Determine the [x, y] coordinate at the center of the cell enclosing the given text.  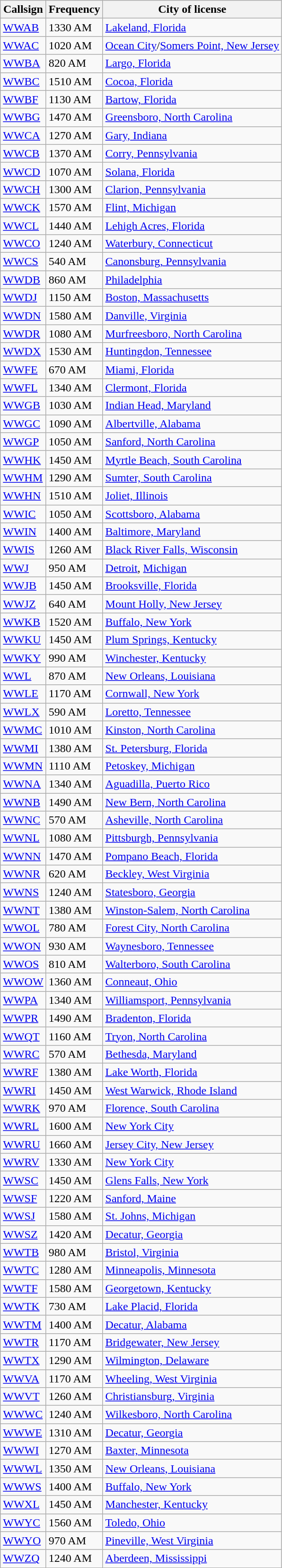
WWMN [23, 766]
1530 AM [74, 352]
Glens Falls, New York [192, 1180]
Sanford, North Carolina [192, 442]
Huntingdon, Tennessee [192, 352]
Indian Head, Maryland [192, 406]
Manchester, Kentucky [192, 1505]
1130 AM [74, 99]
Miami, Florida [192, 370]
Winston-Salem, North Carolina [192, 910]
WWTC [23, 1270]
WWAB [23, 27]
670 AM [74, 370]
WWSC [23, 1180]
1110 AM [74, 766]
Callsign [23, 9]
Christiansburg, Virginia [192, 1397]
WWLE [23, 694]
Lehigh Acres, Florida [192, 226]
Tryon, North Carolina [192, 1036]
Sanford, Maine [192, 1198]
WWNS [23, 892]
990 AM [74, 658]
Joliet, Illinois [192, 496]
WWBG [23, 117]
1600 AM [74, 1126]
WWOS [23, 964]
WWJ [23, 568]
1280 AM [74, 1270]
WWCH [23, 189]
1150 AM [74, 298]
Florence, South Carolina [192, 1108]
Pittsburgh, Pennsylvania [192, 838]
Statesboro, Georgia [192, 892]
820 AM [74, 63]
Pompano Beach, Florida [192, 856]
Petoskey, Michigan [192, 766]
1090 AM [74, 424]
WWGP [23, 442]
Williamsport, Pennsylvania [192, 1000]
WWTB [23, 1252]
WWPA [23, 1000]
WWWS [23, 1487]
WWKB [23, 622]
1570 AM [74, 207]
City of license [192, 9]
Asheville, North Carolina [192, 820]
Corry, Pennsylvania [192, 153]
950 AM [74, 568]
Clermont, Florida [192, 388]
WWFL [23, 388]
620 AM [74, 874]
1520 AM [74, 622]
Detroit, Michigan [192, 568]
West Warwick, Rhode Island [192, 1090]
WWTF [23, 1288]
WWJZ [23, 604]
860 AM [74, 280]
1220 AM [74, 1198]
810 AM [74, 964]
1310 AM [74, 1433]
1070 AM [74, 171]
WWMC [23, 730]
Philadelphia [192, 280]
1420 AM [74, 1234]
Conneaut, Ohio [192, 982]
WWPR [23, 1018]
WWRL [23, 1126]
WWMI [23, 748]
Walterboro, South Carolina [192, 964]
640 AM [74, 604]
Bridgewater, New Jersey [192, 1342]
WWYC [23, 1523]
Minneapolis, Minnesota [192, 1270]
Lake Placid, Florida [192, 1306]
Brooksville, Florida [192, 586]
1030 AM [74, 406]
WWOW [23, 982]
Gary, Indiana [192, 135]
WWDR [23, 334]
WWGC [23, 424]
WWL [23, 676]
Greensboro, North Carolina [192, 117]
Beckley, West Virginia [192, 874]
WWRV [23, 1162]
WWDN [23, 316]
WWDX [23, 352]
Canonsburg, Pennsylvania [192, 262]
WWWE [23, 1433]
St. Petersburg, Florida [192, 748]
Jersey City, New Jersey [192, 1144]
WWNB [23, 802]
Largo, Florida [192, 63]
WWRU [23, 1144]
WWNN [23, 856]
Pineville, West Virginia [192, 1541]
Clarion, Pennsylvania [192, 189]
Kinston, North Carolina [192, 730]
Myrtle Beach, South Carolina [192, 460]
WWXL [23, 1505]
WWCA [23, 135]
Winchester, Kentucky [192, 658]
Aguadilla, Puerto Rico [192, 784]
Frequency [74, 9]
780 AM [74, 928]
Bristol, Virginia [192, 1252]
WWCB [23, 153]
Danville, Virginia [192, 316]
1440 AM [74, 226]
1660 AM [74, 1144]
WWNR [23, 874]
Lakeland, Florida [192, 27]
WWCD [23, 171]
WWTX [23, 1360]
Ocean City/Somers Point, New Jersey [192, 45]
Black River Falls, Wisconsin [192, 550]
Solana, Florida [192, 171]
Lake Worth, Florida [192, 1072]
WWIS [23, 550]
WWSJ [23, 1216]
WWRK [23, 1108]
Decatur, Alabama [192, 1324]
Flint, Michigan [192, 207]
1560 AM [74, 1523]
WWNT [23, 910]
Cocoa, Florida [192, 81]
930 AM [74, 946]
WWCK [23, 207]
WWWC [23, 1415]
New Bern, North Carolina [192, 802]
WWIN [23, 532]
WWBC [23, 81]
Bethesda, Maryland [192, 1054]
Wilkesboro, North Carolina [192, 1415]
WWGB [23, 406]
Cornwall, New York [192, 694]
WWNC [23, 820]
Baltimore, Maryland [192, 532]
WWIC [23, 514]
WWNA [23, 784]
WWON [23, 946]
WWFE [23, 370]
1370 AM [74, 153]
Georgetown, Kentucky [192, 1288]
WWBA [23, 63]
980 AM [74, 1252]
1300 AM [74, 189]
WWTM [23, 1324]
WWSZ [23, 1234]
WWHM [23, 478]
Murfreesboro, North Carolina [192, 334]
WWCL [23, 226]
Baxter, Minnesota [192, 1451]
1020 AM [74, 45]
WWRI [23, 1090]
WWQT [23, 1036]
WWTR [23, 1342]
Plum Springs, Kentucky [192, 640]
Aberdeen, Mississippi [192, 1559]
WWHN [23, 496]
1360 AM [74, 982]
WWVT [23, 1397]
WWKU [23, 640]
Mount Holly, New Jersey [192, 604]
Wilmington, Delaware [192, 1360]
Forest City, North Carolina [192, 928]
Waterbury, Connecticut [192, 244]
Bartow, Florida [192, 99]
Wheeling, West Virginia [192, 1379]
WWNL [23, 838]
1160 AM [74, 1036]
WWSF [23, 1198]
WWLX [23, 712]
WWKY [23, 658]
WWWI [23, 1451]
St. Johns, Michigan [192, 1216]
730 AM [74, 1306]
1350 AM [74, 1469]
870 AM [74, 676]
Loretto, Tennessee [192, 712]
Boston, Massachusetts [192, 298]
540 AM [74, 262]
WWCS [23, 262]
WWCO [23, 244]
1010 AM [74, 730]
WWOL [23, 928]
WWHK [23, 460]
Sumter, South Carolina [192, 478]
Scottsboro, Alabama [192, 514]
WWTK [23, 1306]
Albertville, Alabama [192, 424]
WWRF [23, 1072]
WWZQ [23, 1559]
WWBF [23, 99]
WWYO [23, 1541]
Waynesboro, Tennessee [192, 946]
WWDJ [23, 298]
Toledo, Ohio [192, 1523]
590 AM [74, 712]
WWWL [23, 1469]
WWAC [23, 45]
Bradenton, Florida [192, 1018]
WWRC [23, 1054]
WWDB [23, 280]
WWVA [23, 1379]
WWJB [23, 586]
